Pinpoint the cell where the given text exists, returning its (x, y) midpoint coordinate. 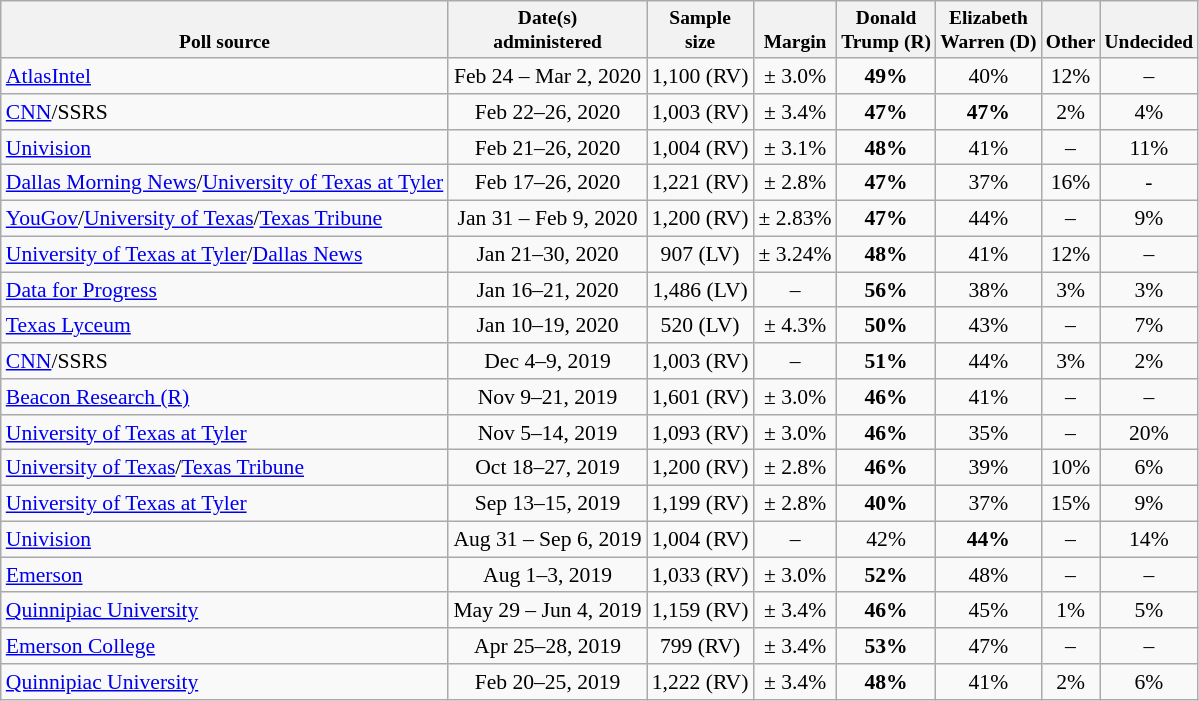
DonaldTrump (R) (886, 30)
1,221 (RV) (700, 183)
1,486 (LV) (700, 290)
14% (1149, 540)
7% (1149, 326)
AtlasIntel (225, 76)
Feb 21–26, 2020 (547, 148)
52% (886, 575)
11% (1149, 148)
Feb 22–26, 2020 (547, 112)
799 (RV) (700, 646)
43% (988, 326)
Feb 20–25, 2019 (547, 682)
Emerson College (225, 646)
Jan 16–21, 2020 (547, 290)
53% (886, 646)
1,199 (RV) (700, 504)
Jan 21–30, 2020 (547, 254)
1,100 (RV) (700, 76)
Feb 17–26, 2020 (547, 183)
45% (988, 611)
Aug 31 – Sep 6, 2019 (547, 540)
± 4.3% (794, 326)
Jan 31 – Feb 9, 2020 (547, 219)
Other (1070, 30)
20% (1149, 433)
1,093 (RV) (700, 433)
Oct 18–27, 2019 (547, 468)
1,159 (RV) (700, 611)
May 29 – Jun 4, 2019 (547, 611)
50% (886, 326)
10% (1070, 468)
39% (988, 468)
YouGov/University of Texas/Texas Tribune (225, 219)
4% (1149, 112)
1,222 (RV) (700, 682)
ElizabethWarren (D) (988, 30)
± 3.1% (794, 148)
Nov 5–14, 2019 (547, 433)
University of Texas at Tyler/Dallas News (225, 254)
Samplesize (700, 30)
Margin (794, 30)
1,601 (RV) (700, 397)
University of Texas/Texas Tribune (225, 468)
Date(s)administered (547, 30)
1% (1070, 611)
56% (886, 290)
Emerson (225, 575)
51% (886, 361)
Undecided (1149, 30)
Data for Progress (225, 290)
5% (1149, 611)
16% (1070, 183)
35% (988, 433)
- (1149, 183)
Jan 10–19, 2020 (547, 326)
49% (886, 76)
520 (LV) (700, 326)
1,033 (RV) (700, 575)
Beacon Research (R) (225, 397)
Dallas Morning News/University of Texas at Tyler (225, 183)
Nov 9–21, 2019 (547, 397)
Aug 1–3, 2019 (547, 575)
± 3.24% (794, 254)
Poll source (225, 30)
Apr 25–28, 2019 (547, 646)
907 (LV) (700, 254)
42% (886, 540)
38% (988, 290)
Texas Lyceum (225, 326)
Sep 13–15, 2019 (547, 504)
Feb 24 – Mar 2, 2020 (547, 76)
15% (1070, 504)
Dec 4–9, 2019 (547, 361)
± 2.83% (794, 219)
